Output the [x, y] coordinate of the center of the cell containing the given text.  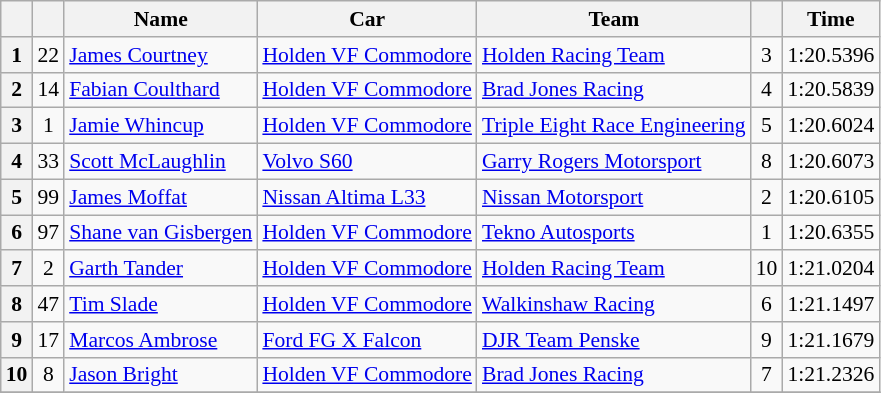
1:21.1497 [830, 304]
Garry Rogers Motorsport [614, 162]
1:21.2326 [830, 375]
Nissan Altima L33 [367, 197]
33 [48, 162]
1:20.5839 [830, 90]
Fabian Coulthard [160, 90]
97 [48, 233]
1:20.6073 [830, 162]
17 [48, 340]
Shane van Gisbergen [160, 233]
Jason Bright [160, 375]
Car [367, 19]
Time [830, 19]
James Moffat [160, 197]
Name [160, 19]
1:20.6355 [830, 233]
1:20.6024 [830, 126]
1:21.0204 [830, 269]
Jamie Whincup [160, 126]
14 [48, 90]
Walkinshaw Racing [614, 304]
DJR Team Penske [614, 340]
Volvo S60 [367, 162]
47 [48, 304]
99 [48, 197]
James Courtney [160, 55]
Scott McLaughlin [160, 162]
Garth Tander [160, 269]
1:20.5396 [830, 55]
1:21.1679 [830, 340]
Nissan Motorsport [614, 197]
22 [48, 55]
Team [614, 19]
Ford FG X Falcon [367, 340]
Tim Slade [160, 304]
Tekno Autosports [614, 233]
Triple Eight Race Engineering [614, 126]
Marcos Ambrose [160, 340]
1:20.6105 [830, 197]
